Find where the given text appears and provide that cell's center as [X, Y] coordinate. 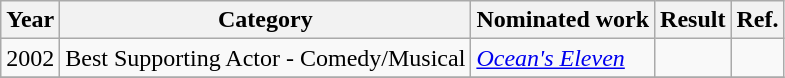
Year [30, 20]
Ocean's Eleven [563, 58]
Result [693, 20]
2002 [30, 58]
Nominated work [563, 20]
Ref. [758, 20]
Category [266, 20]
Best Supporting Actor - Comedy/Musical [266, 58]
